Determine the (X, Y) coordinate at the center of the cell enclosing the given text.  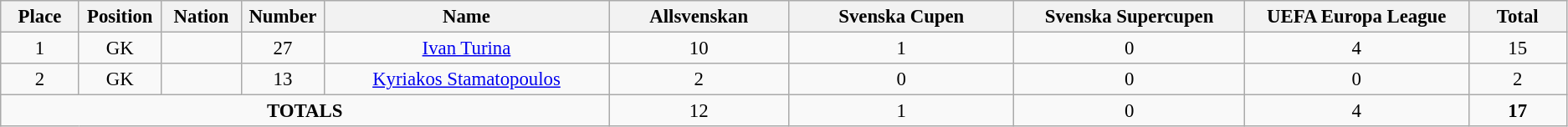
13 (283, 79)
Svenska Supercupen (1130, 17)
Nation (201, 17)
Place (40, 17)
Total (1518, 17)
TOTALS (305, 111)
Allsvenskan (699, 17)
27 (283, 48)
Number (283, 17)
Ivan Turina (466, 48)
17 (1518, 111)
UEFA Europa League (1356, 17)
Position (120, 17)
Kyriakos Stamatopoulos (466, 79)
Svenska Cupen (902, 17)
12 (699, 111)
Name (466, 17)
15 (1518, 48)
10 (699, 48)
